Find where the given text appears and provide that cell's center as (x, y) coordinate. 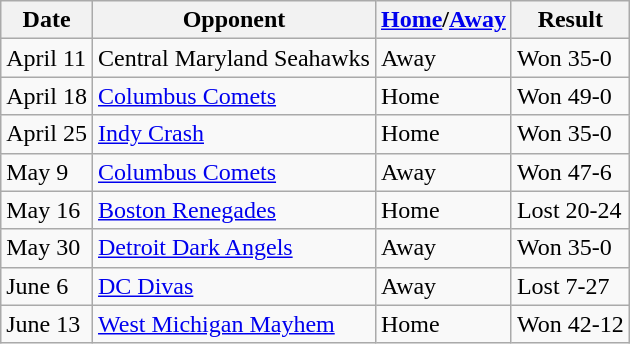
West Michigan Mayhem (234, 324)
June 6 (47, 286)
Won 49-0 (570, 96)
May 16 (47, 210)
May 9 (47, 172)
April 25 (47, 134)
DC Divas (234, 286)
Home/Away (443, 20)
Opponent (234, 20)
Detroit Dark Angels (234, 248)
Result (570, 20)
April 11 (47, 58)
Central Maryland Seahawks (234, 58)
June 13 (47, 324)
Indy Crash (234, 134)
Date (47, 20)
Lost 7-27 (570, 286)
April 18 (47, 96)
May 30 (47, 248)
Lost 20-24 (570, 210)
Won 47-6 (570, 172)
Won 42-12 (570, 324)
Boston Renegades (234, 210)
